Scan for the cell matching the given text and deliver its [X, Y] coordinate at center. 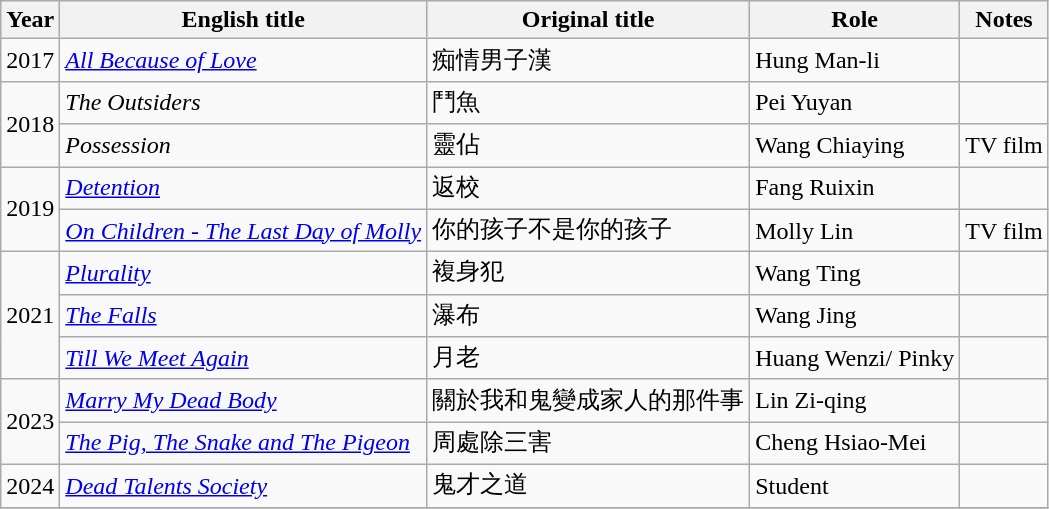
月老 [588, 358]
你的孩子不是你的孩子 [588, 230]
鬥魚 [588, 102]
Plurality [244, 274]
複身犯 [588, 274]
Lin Zi-qing [855, 400]
Original title [588, 20]
English title [244, 20]
Detention [244, 188]
Possession [244, 146]
Notes [1004, 20]
2017 [30, 60]
Wang Chiaying [855, 146]
靈佔 [588, 146]
On Children - The Last Day of Molly [244, 230]
The Outsiders [244, 102]
Dead Talents Society [244, 486]
Hung Man-li [855, 60]
Till We Meet Again [244, 358]
Student [855, 486]
The Pig, The Snake and The Pigeon [244, 444]
瀑布 [588, 316]
周處除三害 [588, 444]
痴情男子漢 [588, 60]
2024 [30, 486]
Wang Jing [855, 316]
2018 [30, 124]
關於我和鬼變成家人的那件事 [588, 400]
Cheng Hsiao-Mei [855, 444]
2019 [30, 208]
返校 [588, 188]
Marry My Dead Body [244, 400]
Pei Yuyan [855, 102]
2021 [30, 316]
Wang Ting [855, 274]
鬼才之道 [588, 486]
2023 [30, 422]
Year [30, 20]
Huang Wenzi/ Pinky [855, 358]
Fang Ruixin [855, 188]
Molly Lin [855, 230]
All Because of Love [244, 60]
The Falls [244, 316]
Role [855, 20]
